Detect which cell encompasses the target text, then output its [X, Y] center coordinate. 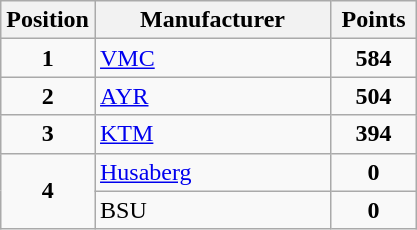
584 [374, 58]
Position [48, 20]
VMC [212, 58]
504 [374, 96]
Manufacturer [212, 20]
1 [48, 58]
2 [48, 96]
BSU [212, 210]
KTM [212, 134]
4 [48, 191]
394 [374, 134]
Points [374, 20]
3 [48, 134]
AYR [212, 96]
Husaberg [212, 172]
